Pinpoint the cell where the given text exists, returning its [x, y] midpoint coordinate. 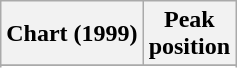
Peakposition [189, 34]
Chart (1999) [72, 34]
